Search for the cell housing the specified text and yield its [x, y] center coordinate. 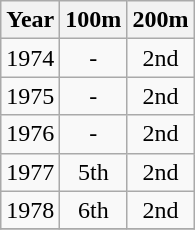
200m [160, 20]
Year [30, 20]
1976 [30, 134]
6th [94, 210]
1978 [30, 210]
5th [94, 172]
100m [94, 20]
1977 [30, 172]
1974 [30, 58]
1975 [30, 96]
